Return the [X, Y] coordinate for the center point of the cell that contains the specified text.  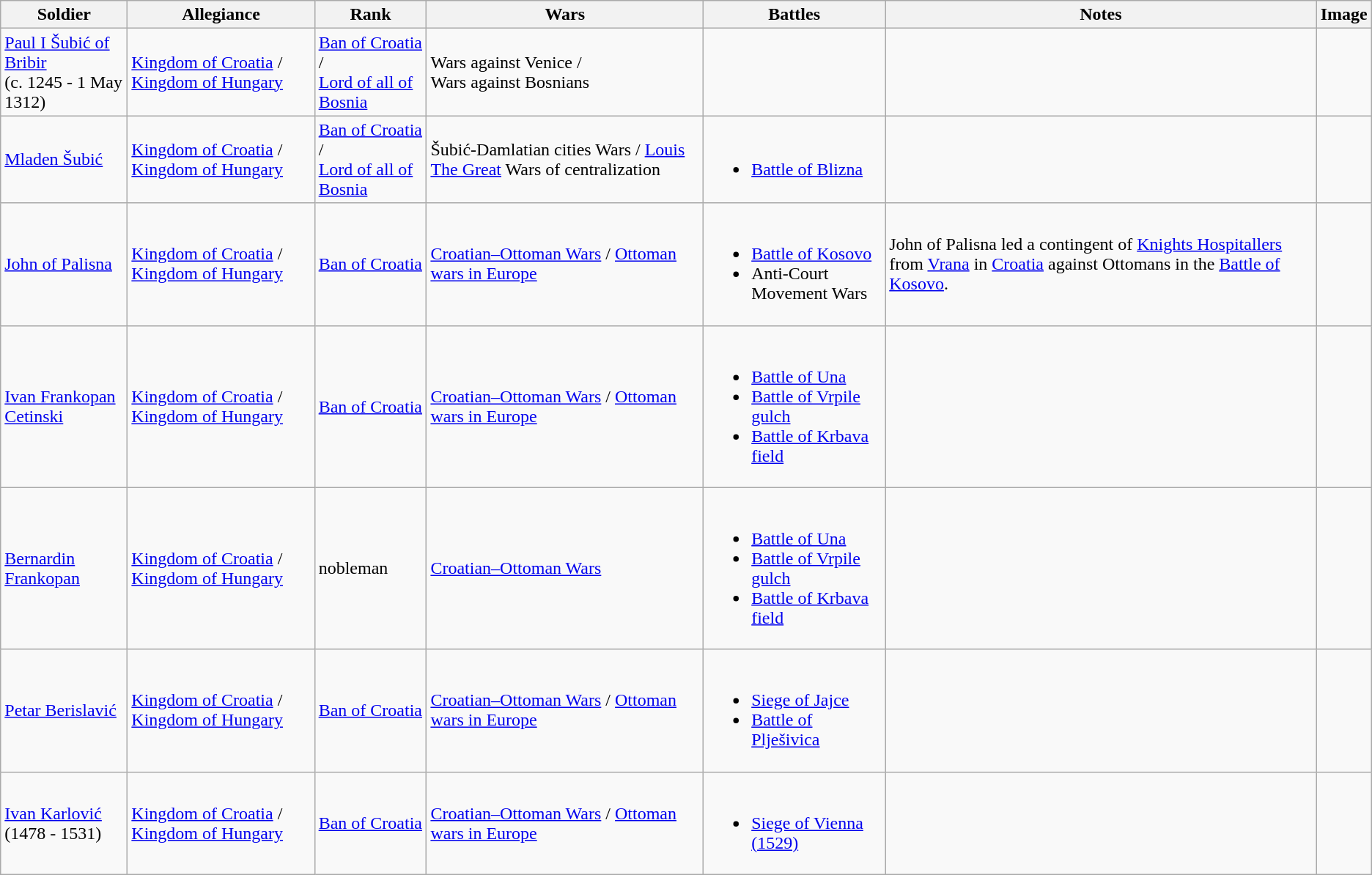
John of Palisna [64, 264]
Siege of Vienna (1529) [794, 823]
Croatian–Ottoman Wars [565, 569]
Battle of Blizna [794, 160]
Petar Berislavić [64, 711]
Soldier [64, 15]
Mladen Šubić [64, 160]
Ivan Karlović(1478 - 1531) [64, 823]
nobleman [371, 569]
Battles [794, 15]
Paul I Šubić of Bribir(c. 1245 - 1 May 1312) [64, 72]
Šubić-Damlatian cities Wars / Louis The Great Wars of centralization [565, 160]
Image [1344, 15]
Battle of KosovoAnti-Court Movement Wars [794, 264]
Rank [371, 15]
Siege of JajceBattle of Plješivica [794, 711]
Notes [1101, 15]
Bernardin Frankopan [64, 569]
Allegiance [221, 15]
John of Palisna led a contingent of Knights Hospitallers from Vrana in Croatia against Ottomans in the Battle of Kosovo. [1101, 264]
Wars [565, 15]
Wars against Venice /Wars against Bosnians [565, 72]
Ivan Frankopan Cetinski [64, 406]
